Capture the cell that displays the provided text and extract its (X, Y) central coordinate. 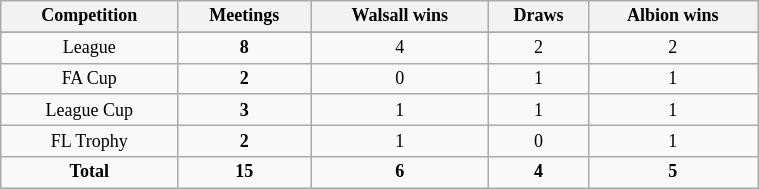
Draws (538, 16)
Albion wins (673, 16)
3 (244, 110)
Total (90, 172)
6 (400, 172)
Meetings (244, 16)
FA Cup (90, 78)
Competition (90, 16)
5 (673, 172)
League (90, 48)
8 (244, 48)
League Cup (90, 110)
Walsall wins (400, 16)
15 (244, 172)
FL Trophy (90, 140)
